From the cell containing the given text, extract its center point as [x, y] coordinate. 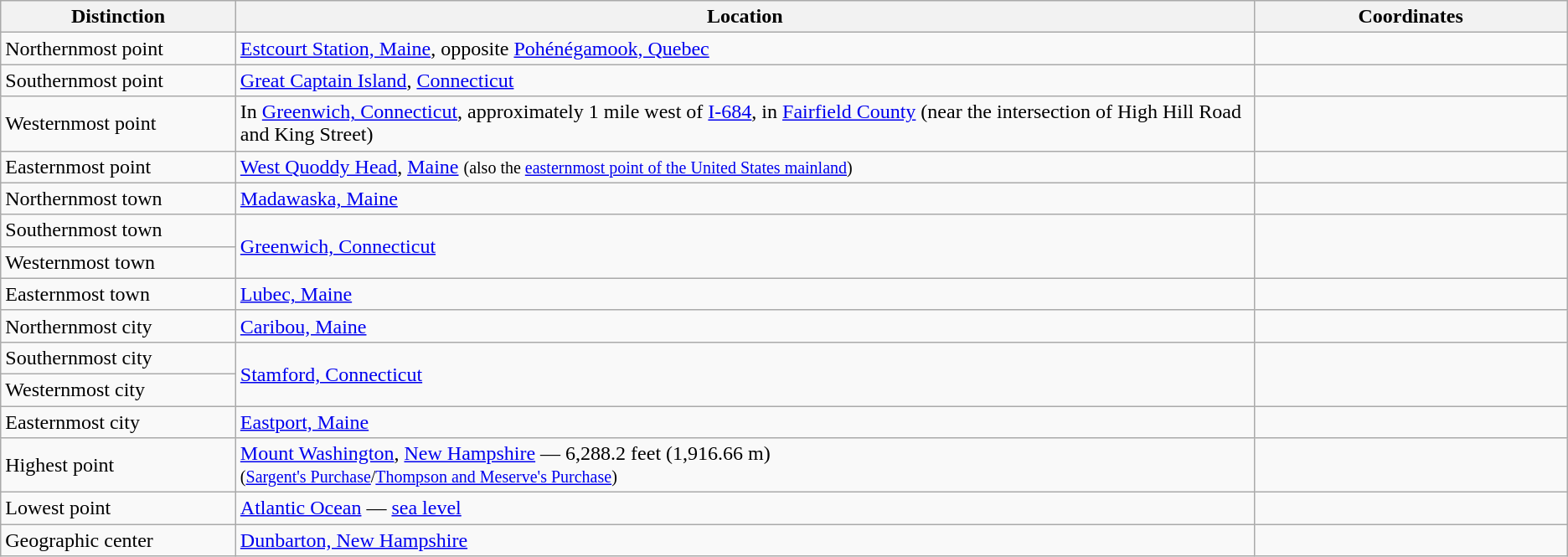
Westernmost city [119, 389]
Lowest point [119, 508]
Coordinates [1411, 17]
Stamford, Connecticut [745, 374]
Great Captain Island, Connecticut [745, 80]
Eastport, Maine [745, 421]
Dunbarton, New Hampshire [745, 540]
Southernmost town [119, 230]
Easternmost point [119, 167]
Northernmost town [119, 199]
Easternmost city [119, 421]
Easternmost town [119, 294]
Lubec, Maine [745, 294]
Geographic center [119, 540]
Southernmost city [119, 358]
Location [745, 17]
Northernmost point [119, 49]
In Greenwich, Connecticut, approximately 1 mile west of I-684, in Fairfield County (near the intersection of High Hill Road and King Street) [745, 124]
Westernmost town [119, 262]
Northernmost city [119, 326]
Southernmost point [119, 80]
Mount Washington, New Hampshire — 6,288.2 feet (1,916.66 m)(Sargent's Purchase/Thompson and Meserve's Purchase) [745, 466]
Atlantic Ocean — sea level [745, 508]
Highest point [119, 466]
Estcourt Station, Maine, opposite Pohénégamook, Quebec [745, 49]
Westernmost point [119, 124]
Greenwich, Connecticut [745, 246]
West Quoddy Head, Maine (also the easternmost point of the United States mainland) [745, 167]
Madawaska, Maine [745, 199]
Distinction [119, 17]
Caribou, Maine [745, 326]
